Find where the given text appears and provide that cell's center as (X, Y) coordinate. 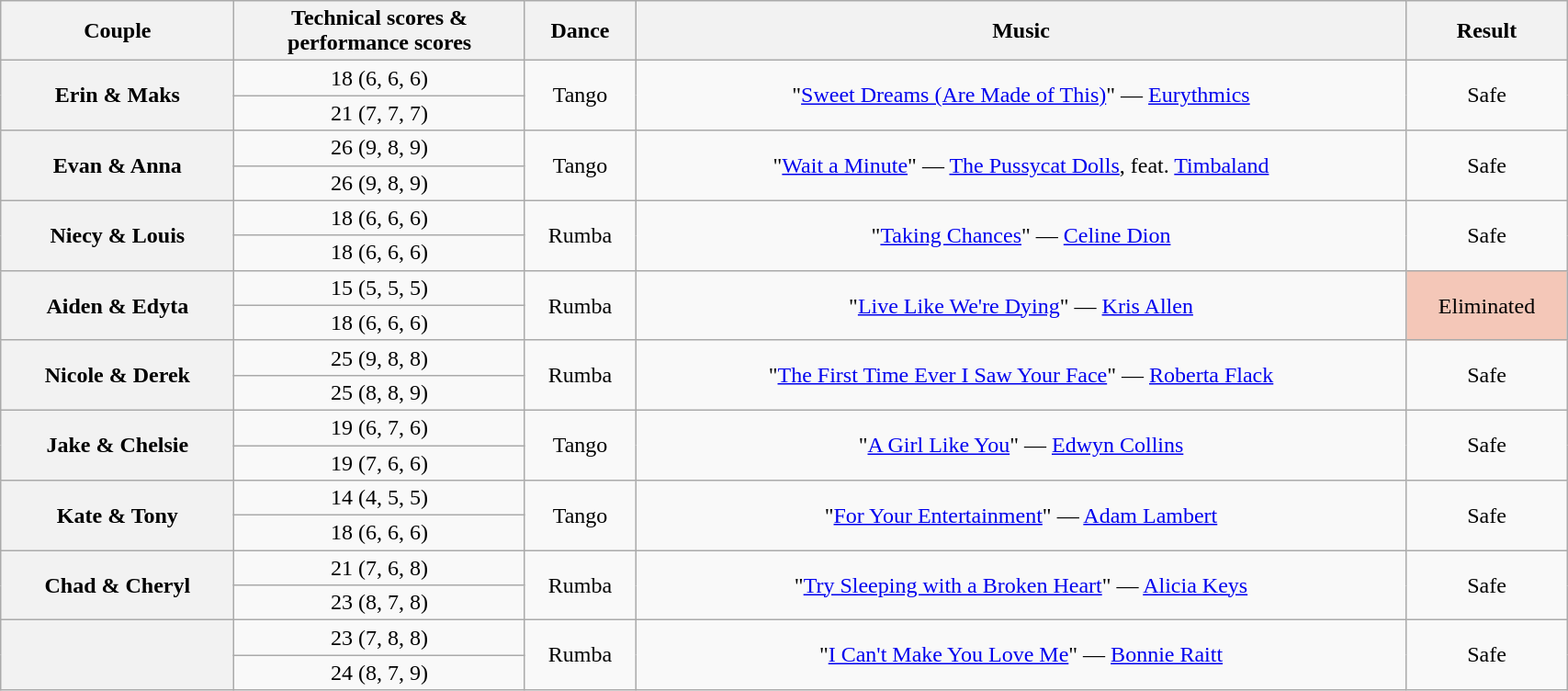
Music (1021, 31)
"Sweet Dreams (Are Made of This)" — Eurythmics (1021, 96)
Eliminated (1486, 305)
14 (4, 5, 5) (379, 498)
"Live Like We're Dying" — Kris Allen (1021, 305)
"I Can't Make You Love Me" — Bonnie Raitt (1021, 655)
"Try Sleeping with a Broken Heart" — Alicia Keys (1021, 585)
Technical scores &performance scores (379, 31)
Jake & Chelsie (118, 445)
Erin & Maks (118, 96)
24 (8, 7, 9) (379, 673)
Chad & Cheryl (118, 585)
Niecy & Louis (118, 235)
Kate & Tony (118, 515)
Dance (580, 31)
25 (8, 8, 9) (379, 392)
Aiden & Edyta (118, 305)
15 (5, 5, 5) (379, 288)
23 (7, 8, 8) (379, 638)
25 (9, 8, 8) (379, 357)
Nicole & Derek (118, 375)
19 (7, 6, 6) (379, 462)
"The First Time Ever I Saw Your Face" — Roberta Flack (1021, 375)
19 (6, 7, 6) (379, 427)
"For Your Entertainment" — Adam Lambert (1021, 515)
21 (7, 7, 7) (379, 113)
21 (7, 6, 8) (379, 568)
"A Girl Like You" — Edwyn Collins (1021, 445)
Result (1486, 31)
"Taking Chances" — Celine Dion (1021, 235)
Couple (118, 31)
23 (8, 7, 8) (379, 603)
Evan & Anna (118, 165)
"Wait a Minute" — The Pussycat Dolls, feat. Timbaland (1021, 165)
